Capture the cell that displays the provided text and extract its (X, Y) central coordinate. 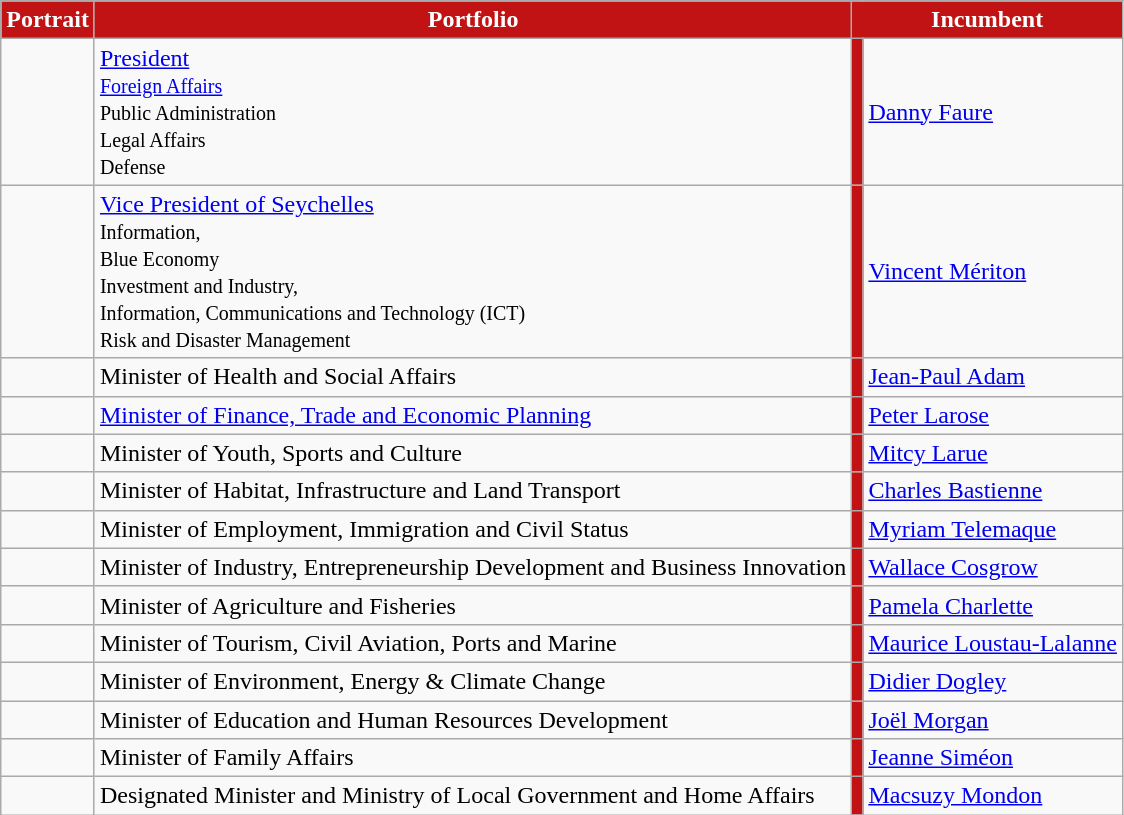
Didier Dogley (993, 681)
Mitcy Larue (993, 453)
President Foreign Affairs Public Administration Legal Affairs Defense (472, 112)
Designated Minister and Ministry of Local Government and Home Affairs (472, 796)
Portfolio (472, 20)
Myriam Telemaque (993, 529)
Charles Bastienne (993, 491)
Macsuzy Mondon (993, 796)
Minister of Youth, Sports and Culture (472, 453)
Vincent Mériton (993, 272)
Danny Faure (993, 112)
Jean-Paul Adam (993, 377)
Wallace Cosgrow (993, 567)
Joël Morgan (993, 719)
Portrait (48, 20)
Jeanne Siméon (993, 758)
Minister of Finance, Trade and Economic Planning (472, 415)
Minister of Habitat, Infrastructure and Land Transport (472, 491)
Minister of Family Affairs (472, 758)
Minister of Industry, Entrepreneurship Development and Business Innovation (472, 567)
Minister of Health and Social Affairs (472, 377)
Maurice Loustau-Lalanne (993, 643)
Minister of Education and Human Resources Development (472, 719)
Peter Larose (993, 415)
Pamela Charlette (993, 605)
Minister of Tourism, Civil Aviation, Ports and Marine (472, 643)
Incumbent (988, 20)
Minister of Environment, Energy & Climate Change (472, 681)
Minister of Employment, Immigration and Civil Status (472, 529)
Minister of Agriculture and Fisheries (472, 605)
